Scan for the cell matching the given text and deliver its (x, y) coordinate at center. 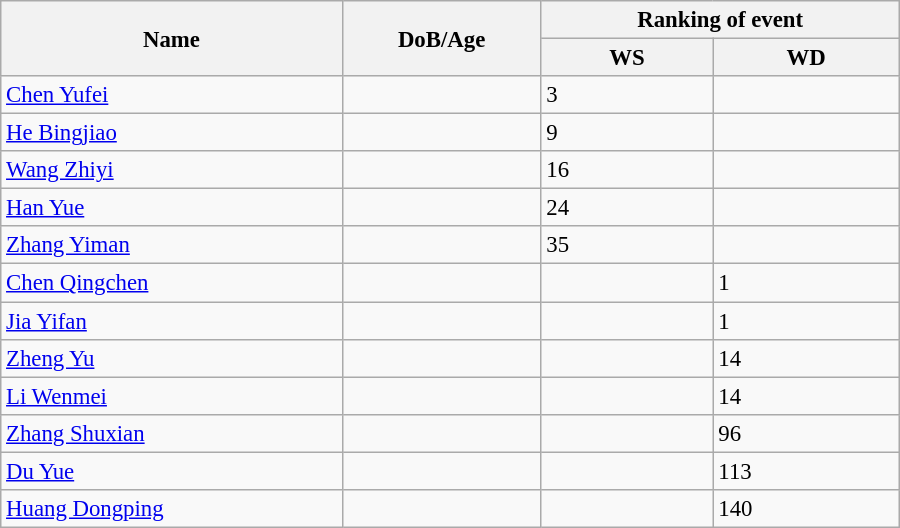
Du Yue (172, 471)
16 (627, 170)
Li Wenmei (172, 396)
Ranking of event (720, 20)
Chen Yufei (172, 95)
140 (806, 509)
Name (172, 38)
Zhang Yiman (172, 245)
Zheng Yu (172, 358)
DoB/Age (442, 38)
113 (806, 471)
Zhang Shuxian (172, 433)
Wang Zhiyi (172, 170)
96 (806, 433)
Chen Qingchen (172, 283)
Jia Yifan (172, 321)
3 (627, 95)
35 (627, 245)
Han Yue (172, 208)
WS (627, 58)
24 (627, 208)
Huang Dongping (172, 509)
9 (627, 133)
WD (806, 58)
He Bingjiao (172, 133)
